Return the (x, y) coordinate for the center point of the cell that contains the specified text.  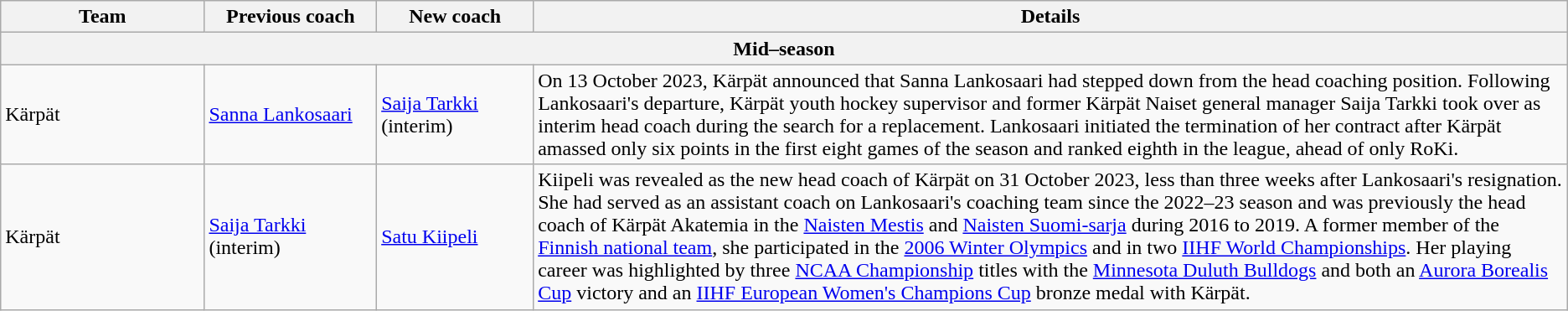
Satu Kiipeli (456, 236)
Mid–season (784, 49)
Details (1050, 17)
New coach (456, 17)
Sanna Lankosaari (291, 114)
Previous coach (291, 17)
Team (102, 17)
